From the cell containing the given text, extract its center point as (X, Y) coordinate. 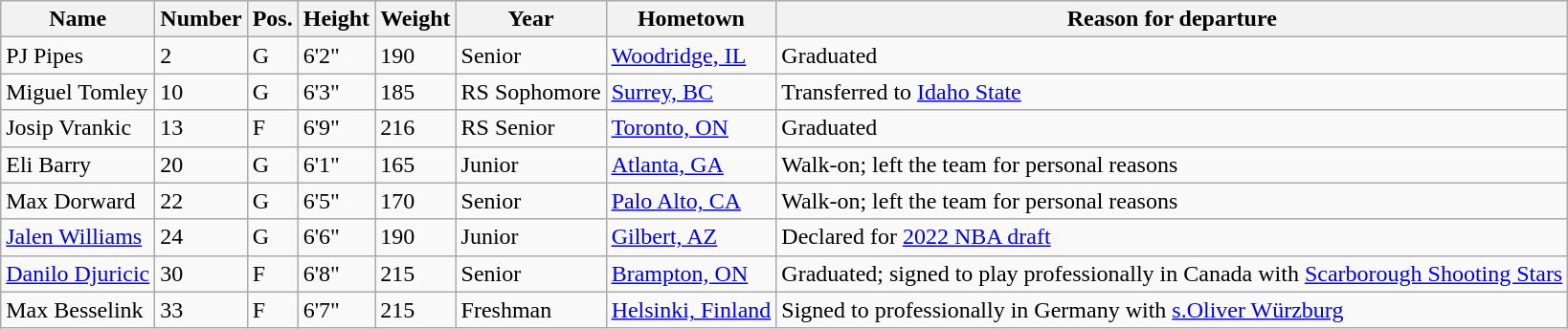
10 (201, 92)
Palo Alto, CA (691, 201)
Height (336, 19)
Atlanta, GA (691, 164)
Brampton, ON (691, 274)
6'6" (336, 237)
RS Senior (530, 128)
Year (530, 19)
Reason for departure (1172, 19)
Pos. (272, 19)
RS Sophomore (530, 92)
6'8" (336, 274)
216 (415, 128)
6'9" (336, 128)
13 (201, 128)
Woodridge, IL (691, 55)
Weight (415, 19)
Toronto, ON (691, 128)
22 (201, 201)
6'7" (336, 310)
2 (201, 55)
Jalen Williams (78, 237)
Declared for 2022 NBA draft (1172, 237)
Surrey, BC (691, 92)
Miguel Tomley (78, 92)
24 (201, 237)
Danilo Djuricic (78, 274)
PJ Pipes (78, 55)
6'2" (336, 55)
165 (415, 164)
170 (415, 201)
Eli Barry (78, 164)
Helsinki, Finland (691, 310)
Hometown (691, 19)
Signed to professionally in Germany with s.Oliver Würzburg (1172, 310)
30 (201, 274)
Graduated; signed to play professionally in Canada with Scarborough Shooting Stars (1172, 274)
6'1" (336, 164)
Transferred to Idaho State (1172, 92)
Max Dorward (78, 201)
6'3" (336, 92)
Max Besselink (78, 310)
6'5" (336, 201)
Gilbert, AZ (691, 237)
Name (78, 19)
Number (201, 19)
185 (415, 92)
33 (201, 310)
20 (201, 164)
Freshman (530, 310)
Josip Vrankic (78, 128)
